Return (X, Y) of the center of cell containing provided text 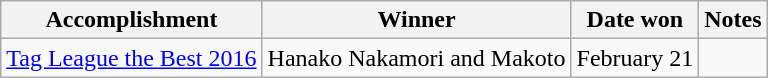
Hanako Nakamori and Makoto (416, 58)
Date won (635, 20)
Winner (416, 20)
Notes (733, 20)
Accomplishment (132, 20)
February 21 (635, 58)
Tag League the Best 2016 (132, 58)
